Provide the [X, Y] coordinate of the cell's center where the given text is located.  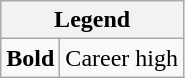
Legend [92, 20]
Career high [122, 58]
Bold [30, 58]
